From the cell containing the given text, extract its center point as [X, Y] coordinate. 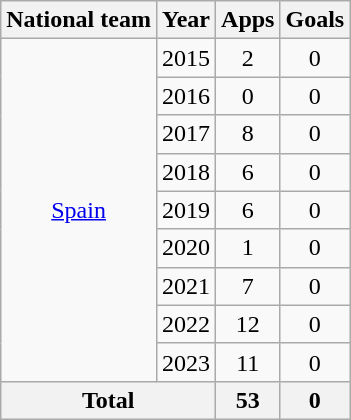
2 [248, 58]
53 [248, 400]
1 [248, 248]
2021 [186, 286]
Goals [315, 20]
2015 [186, 58]
Year [186, 20]
7 [248, 286]
8 [248, 134]
2018 [186, 172]
Spain [79, 210]
12 [248, 324]
National team [79, 20]
2022 [186, 324]
2016 [186, 96]
2023 [186, 362]
2019 [186, 210]
2020 [186, 248]
11 [248, 362]
Total [108, 400]
2017 [186, 134]
Apps [248, 20]
